Scan for the cell matching the given text and deliver its (x, y) coordinate at center. 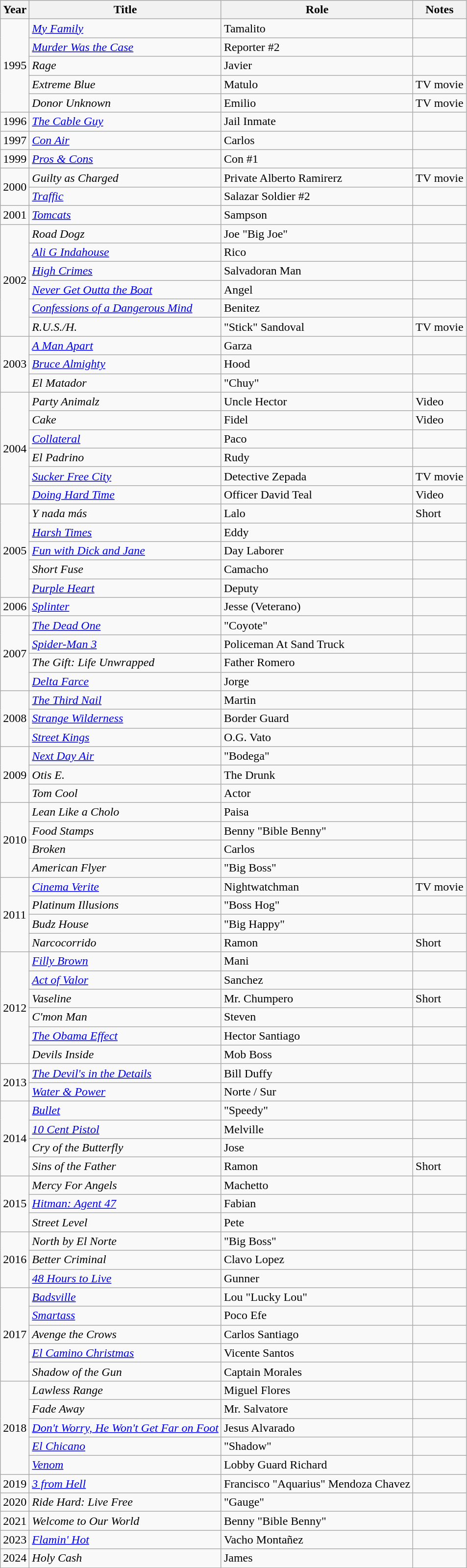
2013 (15, 1082)
The Cable Guy (125, 122)
Fun with Dick and Jane (125, 551)
Delta Farce (125, 681)
2023 (15, 1540)
R.U.S./H. (125, 327)
Doing Hard Time (125, 495)
Badsville (125, 1297)
El Chicano (125, 1446)
Sins of the Father (125, 1167)
Matulo (317, 84)
Hood (317, 364)
Lean Like a Cholo (125, 812)
Actor (317, 793)
Bullet (125, 1110)
Ali G Indahouse (125, 252)
Steven (317, 1017)
Venom (125, 1465)
Narcocorrido (125, 943)
"Speedy" (317, 1110)
O.G. Vato (317, 737)
Private Alberto Ramirerz (317, 177)
2015 (15, 1204)
Broken (125, 849)
1999 (15, 159)
"Gauge" (317, 1502)
Con #1 (317, 159)
2020 (15, 1502)
Lawless Range (125, 1390)
Budz House (125, 924)
Mercy For Angels (125, 1185)
Smartass (125, 1316)
Guilty as Charged (125, 177)
2011 (15, 915)
2002 (15, 280)
Pros & Cons (125, 159)
The Obama Effect (125, 1036)
Pete (317, 1222)
Captain Morales (317, 1371)
Ride Hard: Live Free (125, 1502)
Road Dogz (125, 234)
Cake (125, 420)
Mr. Chumpero (317, 998)
Angel (317, 290)
Deputy (317, 588)
Jorge (317, 681)
Lobby Guard Richard (317, 1465)
Welcome to Our World (125, 1521)
Miguel Flores (317, 1390)
Filly Brown (125, 961)
Francisco "Aquarius" Mendoza Chavez (317, 1484)
Title (125, 10)
My Family (125, 28)
Fidel (317, 420)
2018 (15, 1427)
Spider-Man 3 (125, 644)
Cry of the Butterfly (125, 1148)
2008 (15, 719)
Emilio (317, 103)
Short Fuse (125, 570)
2017 (15, 1334)
2003 (15, 364)
Tamalito (317, 28)
The Gift: Life Unwrapped (125, 663)
Eddy (317, 532)
El Matador (125, 383)
Role (317, 10)
Jose (317, 1148)
Fabian (317, 1204)
Act of Valor (125, 980)
Gunner (317, 1278)
Rico (317, 252)
Holy Cash (125, 1558)
Fade Away (125, 1409)
The Devil's in the Details (125, 1073)
"Shadow" (317, 1446)
10 Cent Pistol (125, 1129)
2007 (15, 653)
2001 (15, 215)
Next Day Air (125, 756)
Purple Heart (125, 588)
Sampson (317, 215)
Javier (317, 66)
Day Laborer (317, 551)
Vicente Santos (317, 1353)
Flamin' Hot (125, 1540)
Vacho Montañez (317, 1540)
Street Level (125, 1222)
Water & Power (125, 1092)
Lou "Lucky Lou" (317, 1297)
Traffic (125, 196)
Nightwatchman (317, 887)
1997 (15, 140)
Harsh Times (125, 532)
Norte / Sur (317, 1092)
The Third Nail (125, 700)
American Flyer (125, 868)
Jesse (Veterano) (317, 607)
Strange Wilderness (125, 719)
Mr. Salvatore (317, 1409)
Machetto (317, 1185)
Bruce Almighty (125, 364)
"Chuy" (317, 383)
Clavo Lopez (317, 1260)
2010 (15, 840)
Uncle Hector (317, 401)
Carlos Santiago (317, 1334)
Murder Was the Case (125, 47)
"Coyote" (317, 625)
Camacho (317, 570)
Extreme Blue (125, 84)
High Crimes (125, 271)
Salazar Soldier #2 (317, 196)
2016 (15, 1260)
Jail Inmate (317, 122)
Confessions of a Dangerous Mind (125, 308)
Hector Santiago (317, 1036)
Garza (317, 346)
A Man Apart (125, 346)
Shadow of the Gun (125, 1371)
2005 (15, 550)
48 Hours to Live (125, 1278)
Never Get Outta the Boat (125, 290)
Y nada más (125, 513)
Street Kings (125, 737)
1995 (15, 66)
Detective Zepada (317, 476)
"Big Happy" (317, 924)
2006 (15, 607)
C'mon Man (125, 1017)
1996 (15, 122)
"Stick" Sandoval (317, 327)
Sucker Free City (125, 476)
Joe "Big Joe" (317, 234)
Melville (317, 1129)
Border Guard (317, 719)
Cinema Verite (125, 887)
James (317, 1558)
Mani (317, 961)
Paco (317, 439)
Mob Boss (317, 1054)
Devils Inside (125, 1054)
Food Stamps (125, 831)
El Camino Christmas (125, 1353)
Better Criminal (125, 1260)
2009 (15, 774)
Rudy (317, 457)
North by El Norte (125, 1241)
The Drunk (317, 774)
Rage (125, 66)
Year (15, 10)
The Dead One (125, 625)
2021 (15, 1521)
Vaseline (125, 998)
Benitez (317, 308)
3 from Hell (125, 1484)
Notes (440, 10)
Otis E. (125, 774)
Officer David Teal (317, 495)
Salvadoran Man (317, 271)
Poco Efe (317, 1316)
Avenge the Crows (125, 1334)
Hitman: Agent 47 (125, 1204)
"Boss Hog" (317, 905)
Jesus Alvarado (317, 1428)
Policeman At Sand Truck (317, 644)
Tom Cool (125, 793)
2019 (15, 1484)
2012 (15, 1008)
Bill Duffy (317, 1073)
Lalo (317, 513)
Paisa (317, 812)
Splinter (125, 607)
Platinum Illusions (125, 905)
Father Romero (317, 663)
2004 (15, 448)
Donor Unknown (125, 103)
Con Air (125, 140)
2024 (15, 1558)
El Padrino (125, 457)
Reporter #2 (317, 47)
2000 (15, 187)
Party Animalz (125, 401)
2014 (15, 1138)
Tomcats (125, 215)
"Bodega" (317, 756)
Sanchez (317, 980)
Martin (317, 700)
Collateral (125, 439)
Don't Worry, He Won't Get Far on Foot (125, 1428)
